Pinpoint the cell where the given text exists, returning its (x, y) midpoint coordinate. 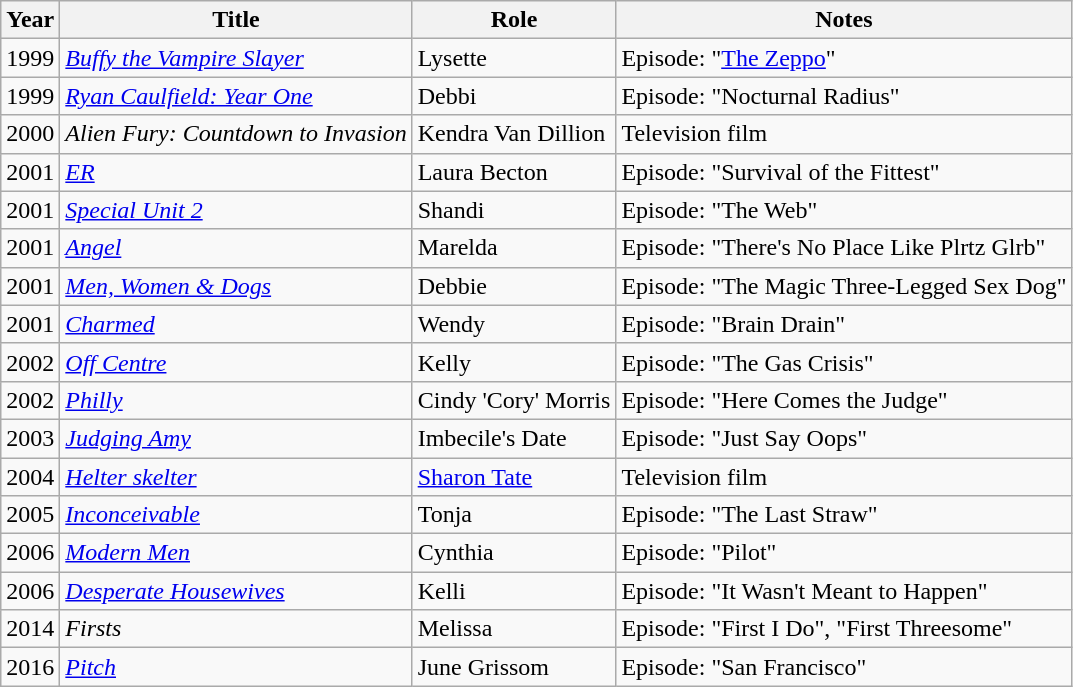
Episode: "The Web" (844, 210)
Kelli (514, 591)
Tonja (514, 515)
2014 (30, 629)
Episode: "The Last Straw" (844, 515)
Episode: "Just Say Oops" (844, 438)
Debbi (514, 96)
Alien Fury: Countdown to Invasion (236, 134)
Philly (236, 400)
Firsts (236, 629)
Episode: "Nocturnal Radius" (844, 96)
Cindy 'Cory' Morris (514, 400)
Marelda (514, 248)
Episode: "First I Do", "First Threesome" (844, 629)
Episode: "The Magic Three-Legged Sex Dog" (844, 286)
Sharon Tate (514, 477)
Ryan Caulfield: Year One (236, 96)
Inconceivable (236, 515)
Notes (844, 20)
2004 (30, 477)
Modern Men (236, 553)
ER (236, 172)
Episode: "Brain Drain" (844, 324)
2005 (30, 515)
Episode: "Here Comes the Judge" (844, 400)
2016 (30, 667)
Special Unit 2 (236, 210)
Shandi (514, 210)
Men, Women & Dogs (236, 286)
Imbecile's Date (514, 438)
Angel (236, 248)
Off Centre (236, 362)
Title (236, 20)
2003 (30, 438)
Melissa (514, 629)
Charmed (236, 324)
Episode: "Pilot" (844, 553)
Kendra Van Dillion (514, 134)
Cynthia (514, 553)
Role (514, 20)
Desperate Housewives (236, 591)
Episode: "The Gas Crisis" (844, 362)
June Grissom (514, 667)
Episode: "Survival of the Fittest" (844, 172)
Episode: "There's No Place Like Plrtz Glrb" (844, 248)
Episode: "It Wasn't Meant to Happen" (844, 591)
Kelly (514, 362)
Debbie (514, 286)
Buffy the Vampire Slayer (236, 58)
Year (30, 20)
Episode: "The Zeppo" (844, 58)
Wendy (514, 324)
Pitch (236, 667)
Laura Becton (514, 172)
Lysette (514, 58)
Helter skelter (236, 477)
Episode: "San Francisco" (844, 667)
2000 (30, 134)
Judging Amy (236, 438)
